Identify which cell holds the provided text, then report its (x, y) central coordinate. 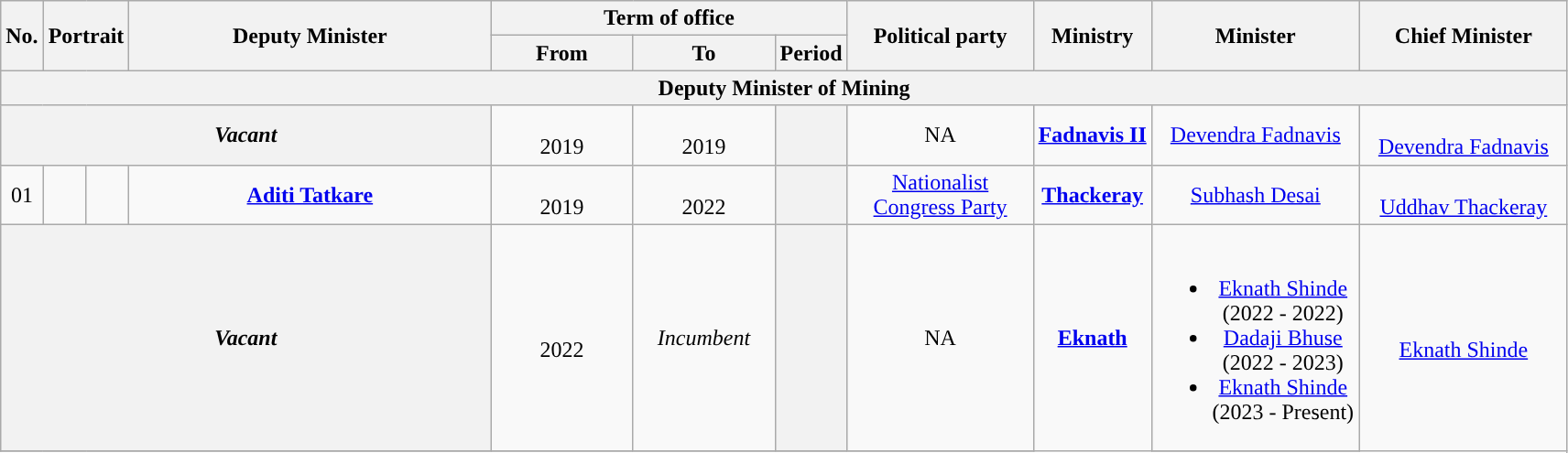
Eknath Shinde(2022 - 2022)Dadaji Bhuse (2022 - 2023)Eknath Shinde (2023 - Present) (1255, 338)
Term of office (669, 18)
No. (22, 36)
Fadnavis II (1092, 135)
Uddhav Thackeray (1464, 194)
Political party (940, 36)
Nationalist Congress Party (940, 194)
From (562, 53)
01 (22, 194)
Incumbent (703, 338)
Deputy Minister (310, 36)
Chief Minister (1464, 36)
Ministry (1092, 36)
Portrait (86, 36)
Aditi Tatkare (310, 194)
Thackeray (1092, 194)
Eknath Shinde (1464, 338)
To (703, 53)
Deputy Minister of Mining (784, 88)
Minister (1255, 36)
Eknath (1092, 338)
Subhash Desai (1255, 194)
Period (811, 53)
